Find where the given text appears and provide that cell's center as [x, y] coordinate. 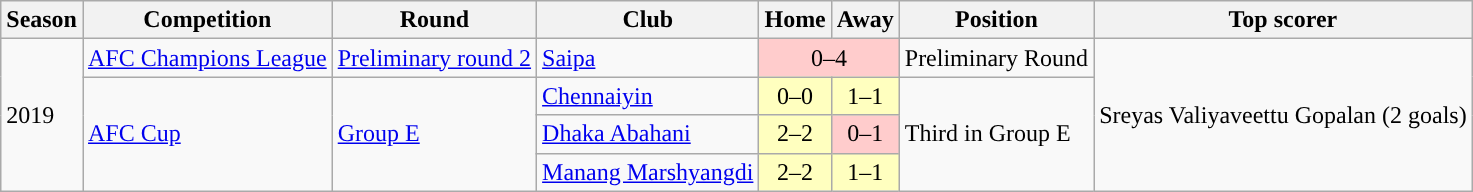
Position [996, 20]
Top scorer [1284, 20]
AFC Cup [207, 134]
Saipa [648, 58]
Round [434, 20]
0–4 [829, 58]
Competition [207, 20]
Dhaka Abahani [648, 134]
0–0 [795, 96]
Preliminary Round [996, 58]
2019 [42, 115]
Away [865, 20]
Sreyas Valiyaveettu Gopalan (2 goals) [1284, 115]
Manang Marshyangdi [648, 172]
AFC Champions League [207, 58]
Preliminary round 2 [434, 58]
Club [648, 20]
Chennaiyin [648, 96]
Group E [434, 134]
0–1 [865, 134]
Home [795, 20]
Third in Group E [996, 134]
Season [42, 20]
